Search for the cell housing the specified text and yield its [x, y] center coordinate. 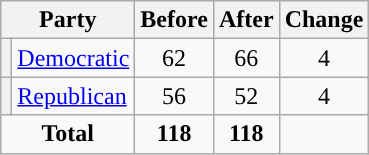
After [246, 20]
62 [174, 58]
Party [68, 20]
56 [174, 96]
52 [246, 96]
Republican [74, 96]
66 [246, 58]
Democratic [74, 58]
Total [68, 134]
Change [324, 20]
Before [174, 20]
